Capture the cell that displays the provided text and extract its [X, Y] central coordinate. 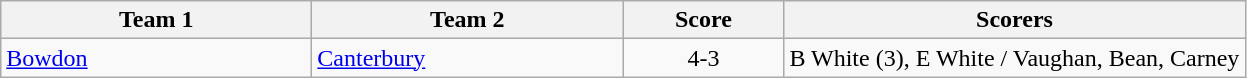
Canterbury [468, 58]
Score [704, 20]
Team 1 [156, 20]
4-3 [704, 58]
Team 2 [468, 20]
Bowdon [156, 58]
B White (3), E White / Vaughan, Bean, Carney [1014, 58]
Scorers [1014, 20]
